Scan for the cell matching the given text and deliver its (x, y) coordinate at center. 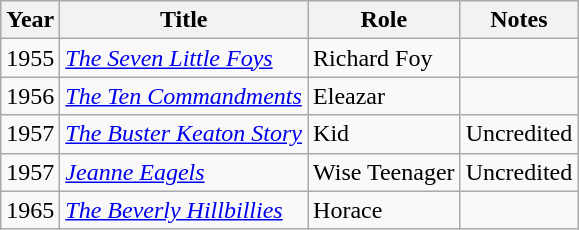
Kid (384, 134)
Horace (384, 210)
Year (30, 20)
Wise Teenager (384, 172)
The Buster Keaton Story (184, 134)
Richard Foy (384, 58)
1956 (30, 96)
Jeanne Eagels (184, 172)
The Seven Little Foys (184, 58)
1965 (30, 210)
Role (384, 20)
The Ten Commandments (184, 96)
1955 (30, 58)
The Beverly Hillbillies (184, 210)
Title (184, 20)
Notes (519, 20)
Eleazar (384, 96)
